Return [X, Y] of the center of cell containing provided text 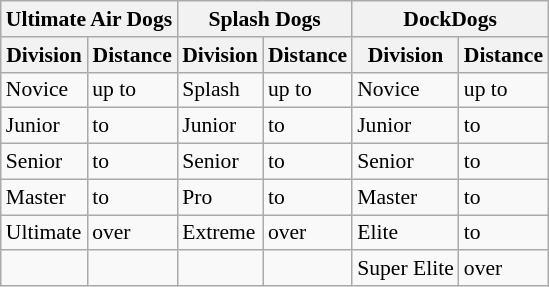
Extreme [220, 233]
Splash Dogs [264, 19]
Pro [220, 197]
Ultimate [44, 233]
Elite [406, 233]
Super Elite [406, 269]
DockDogs [450, 19]
Ultimate Air Dogs [89, 19]
Splash [220, 90]
